Determine the [X, Y] coordinate at the center of the cell enclosing the given text.  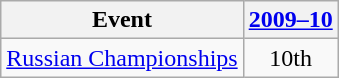
10th [290, 58]
2009–10 [290, 20]
Russian Championships [122, 58]
Event [122, 20]
